Capture the cell that displays the provided text and extract its (x, y) central coordinate. 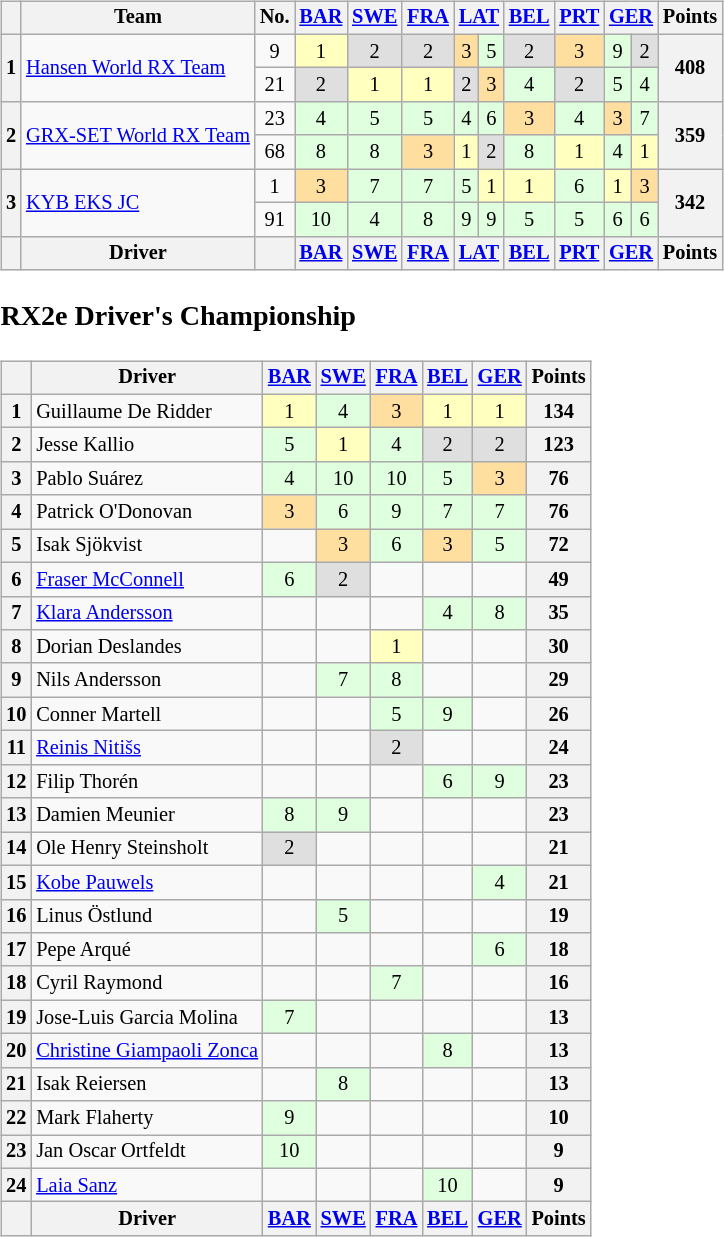
Reinis Nitišs (147, 748)
134 (559, 411)
359 (690, 136)
17 (16, 950)
68 (275, 152)
49 (559, 579)
15 (16, 882)
14 (16, 849)
Fraser McConnell (147, 579)
Cyril Raymond (147, 983)
GRX-SET World RX Team (138, 136)
342 (690, 202)
Klara Andersson (147, 613)
Isak Reiersen (147, 1084)
Team (138, 18)
No. (275, 18)
Pepe Arqué (147, 950)
Damien Meunier (147, 815)
Linus Östlund (147, 916)
26 (559, 714)
22 (16, 1118)
Jan Oscar Ortfeldt (147, 1152)
KYB EKS JC (138, 202)
72 (559, 546)
Christine Giampaoli Zonca (147, 1051)
Mark Flaherty (147, 1118)
Patrick O'Donovan (147, 512)
91 (275, 220)
Guillaume De Ridder (147, 411)
35 (559, 613)
12 (16, 781)
29 (559, 680)
Jose-Luis Garcia Molina (147, 1017)
Jesse Kallio (147, 445)
20 (16, 1051)
30 (559, 647)
Filip Thorén (147, 781)
Kobe Pauwels (147, 882)
Dorian Deslandes (147, 647)
Pablo Suárez (147, 479)
Laia Sanz (147, 1185)
408 (690, 68)
Nils Andersson (147, 680)
11 (16, 748)
Isak Sjökvist (147, 546)
Ole Henry Steinsholt (147, 849)
Hansen World RX Team (138, 68)
Conner Martell (147, 714)
123 (559, 445)
